Identify which cell holds the provided text, then report its [X, Y] central coordinate. 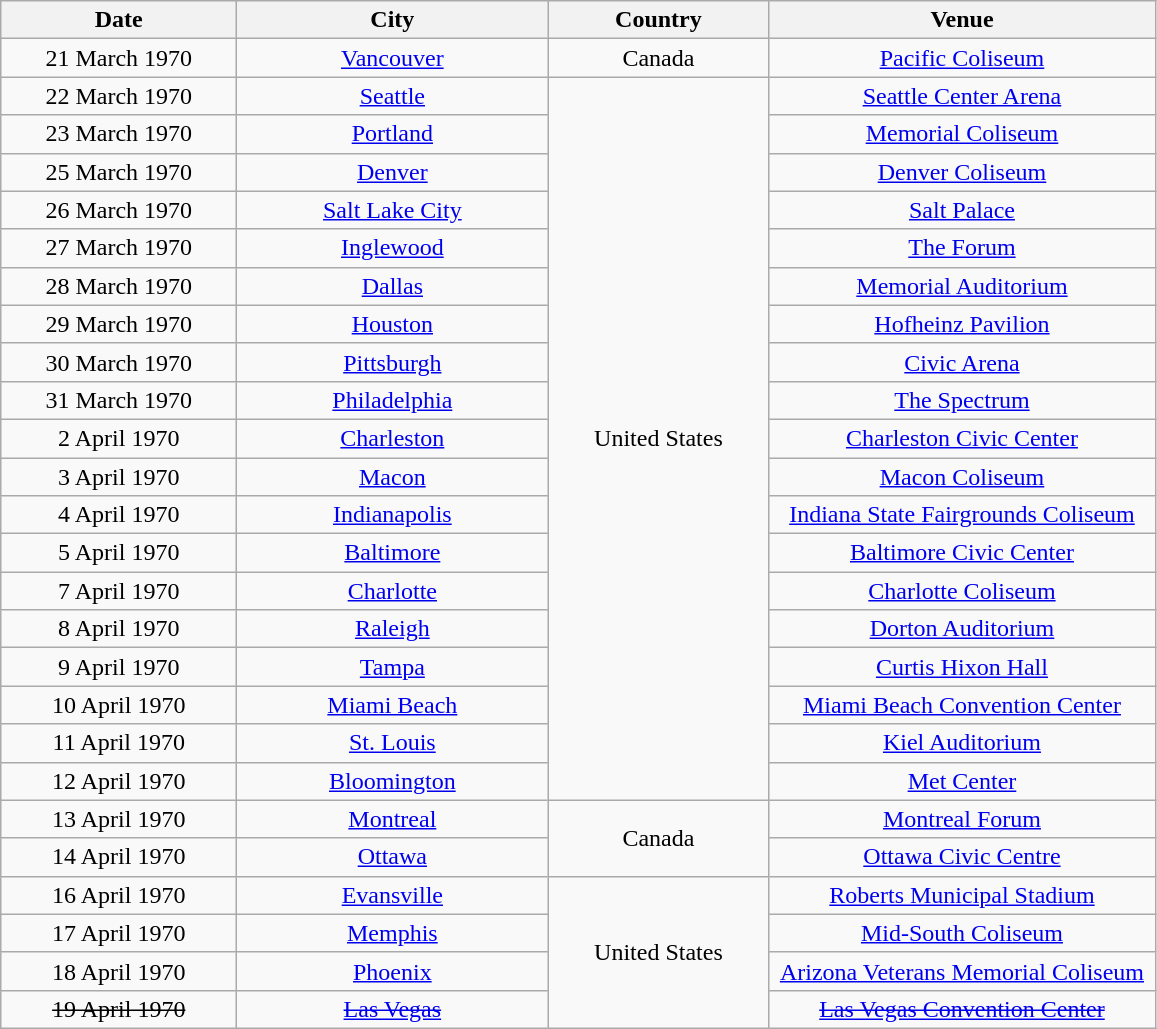
Mid-South Coliseum [962, 933]
Portland [392, 134]
Denver [392, 172]
Inglewood [392, 248]
Houston [392, 324]
Dorton Auditorium [962, 629]
Miami Beach Convention Center [962, 705]
Curtis Hixon Hall [962, 667]
St. Louis [392, 743]
22 March 1970 [119, 96]
Las Vegas Convention Center [962, 1009]
30 March 1970 [119, 362]
Salt Lake City [392, 210]
26 March 1970 [119, 210]
Venue [962, 20]
Civic Arena [962, 362]
Roberts Municipal Stadium [962, 895]
Arizona Veterans Memorial Coliseum [962, 971]
Kiel Auditorium [962, 743]
Seattle Center Arena [962, 96]
City [392, 20]
9 April 1970 [119, 667]
25 March 1970 [119, 172]
18 April 1970 [119, 971]
10 April 1970 [119, 705]
Charlotte [392, 591]
Memorial Coliseum [962, 134]
Charleston [392, 438]
Ottawa Civic Centre [962, 857]
Raleigh [392, 629]
Vancouver [392, 58]
11 April 1970 [119, 743]
Date [119, 20]
Met Center [962, 781]
Baltimore Civic Center [962, 553]
Las Vegas [392, 1009]
Salt Palace [962, 210]
Philadelphia [392, 400]
3 April 1970 [119, 477]
16 April 1970 [119, 895]
Denver Coliseum [962, 172]
21 March 1970 [119, 58]
Charlotte Coliseum [962, 591]
Baltimore [392, 553]
Memphis [392, 933]
Charleston Civic Center [962, 438]
Tampa [392, 667]
Pacific Coliseum [962, 58]
Country [658, 20]
Phoenix [392, 971]
31 March 1970 [119, 400]
Memorial Auditorium [962, 286]
4 April 1970 [119, 515]
Bloomington [392, 781]
Seattle [392, 96]
7 April 1970 [119, 591]
5 April 1970 [119, 553]
Miami Beach [392, 705]
17 April 1970 [119, 933]
27 March 1970 [119, 248]
2 April 1970 [119, 438]
Macon [392, 477]
Indianapolis [392, 515]
8 April 1970 [119, 629]
Pittsburgh [392, 362]
12 April 1970 [119, 781]
The Spectrum [962, 400]
13 April 1970 [119, 819]
Ottawa [392, 857]
Macon Coliseum [962, 477]
Evansville [392, 895]
Indiana State Fairgrounds Coliseum [962, 515]
29 March 1970 [119, 324]
28 March 1970 [119, 286]
Dallas [392, 286]
Hofheinz Pavilion [962, 324]
19 April 1970 [119, 1009]
The Forum [962, 248]
Montreal [392, 819]
23 March 1970 [119, 134]
Montreal Forum [962, 819]
14 April 1970 [119, 857]
